Pinpoint the cell where the given text exists, returning its (x, y) midpoint coordinate. 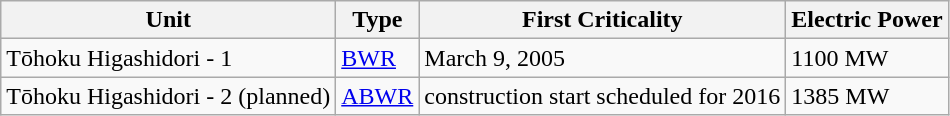
Tōhoku Higashidori - 1 (168, 58)
Unit (168, 20)
First Criticality (602, 20)
Tōhoku Higashidori - 2 (planned) (168, 96)
Electric Power (867, 20)
ABWR (378, 96)
1100 MW (867, 58)
construction start scheduled for 2016 (602, 96)
Type (378, 20)
1385 MW (867, 96)
BWR (378, 58)
March 9, 2005 (602, 58)
